Output the [x, y] coordinate of the center of the cell containing the given text.  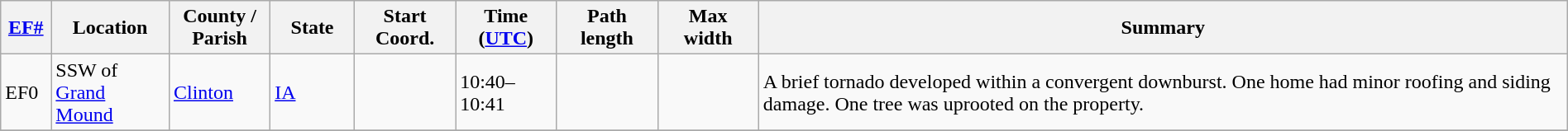
10:40–10:41 [506, 92]
Path length [607, 28]
Summary [1163, 28]
Start Coord. [404, 28]
Time (UTC) [506, 28]
Location [111, 28]
Max width [708, 28]
SSW of Grand Mound [111, 92]
EF# [26, 28]
A brief tornado developed within a convergent downburst. One home had minor roofing and siding damage. One tree was uprooted on the property. [1163, 92]
EF0 [26, 92]
IA [313, 92]
County / Parish [219, 28]
State [313, 28]
Clinton [219, 92]
